Return the [X, Y] coordinate for the center point of the cell that contains the specified text.  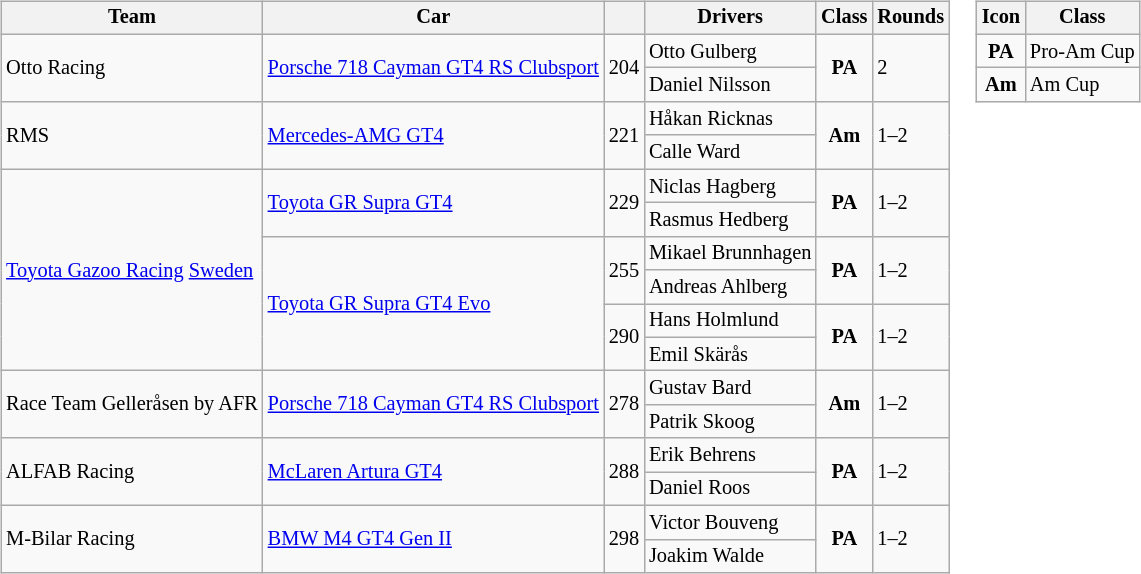
229 [624, 202]
Victor Bouveng [730, 522]
Calle Ward [730, 152]
Mercedes-AMG GT4 [434, 136]
Icon [1001, 18]
Rasmus Hedberg [730, 220]
Am Cup [1082, 85]
Toyota Gazoo Racing Sweden [132, 270]
Drivers [730, 18]
Toyota GR Supra GT4 [434, 202]
Rounds [910, 18]
BMW M4 GT4 Gen II [434, 538]
Patrik Skoog [730, 422]
Race Team Gelleråsen by AFR [132, 404]
Andreas Ahlberg [730, 287]
ALFAB Racing [132, 472]
Emil Skärås [730, 354]
Joakim Walde [730, 556]
Car [434, 18]
Mikael Brunnhagen [730, 253]
204 [624, 68]
255 [624, 270]
Daniel Nilsson [730, 85]
Hans Holmlund [730, 321]
Otto Racing [132, 68]
Daniel Roos [730, 489]
McLaren Artura GT4 [434, 472]
2 [910, 68]
Erik Behrens [730, 455]
Otto Gulberg [730, 51]
RMS [132, 136]
290 [624, 338]
221 [624, 136]
M-Bilar Racing [132, 538]
Niclas Hagberg [730, 186]
288 [624, 472]
Team [132, 18]
Pro-Am Cup [1082, 51]
Gustav Bard [730, 388]
Håkan Ricknas [730, 119]
Toyota GR Supra GT4 Evo [434, 304]
298 [624, 538]
278 [624, 404]
